Return the (X, Y) coordinate for the center point of the cell that contains the specified text.  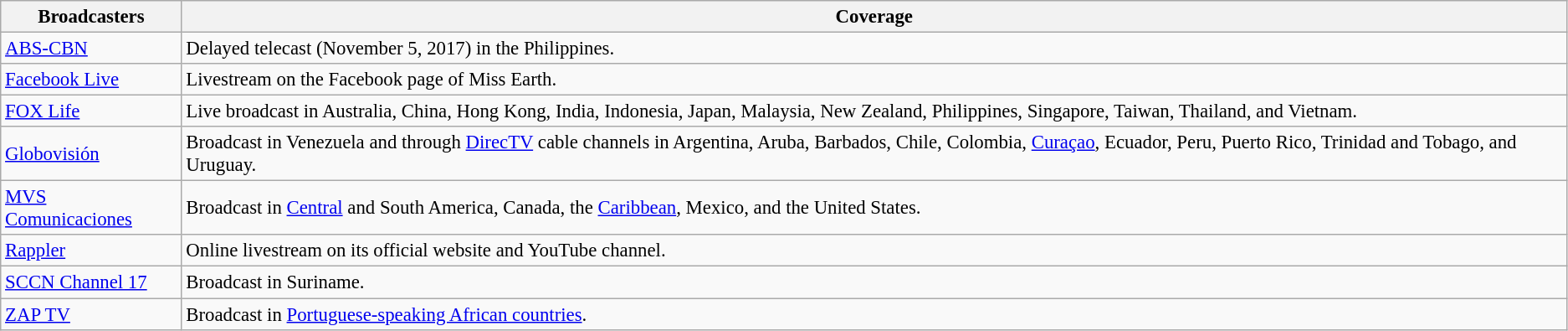
Coverage (874, 17)
Delayed telecast (November 5, 2017) in the Philippines. (874, 49)
Live broadcast in Australia, China, Hong Kong, India, Indonesia, Japan, Malaysia, New Zealand, Philippines, Singapore, Taiwan, Thailand, and Vietnam. (874, 111)
MVS Comunicaciones (91, 208)
Rappler (91, 251)
Facebook Live (91, 80)
Broadcasters (91, 17)
FOX Life (91, 111)
Broadcast in Portuguese-speaking African countries. (874, 314)
Online livestream on its official website and YouTube channel. (874, 251)
SCCN Channel 17 (91, 282)
Broadcast in Suriname. (874, 282)
ZAP TV (91, 314)
ABS-CBN (91, 49)
Globovisión (91, 154)
Broadcast in Central and South America, Canada, the Caribbean, Mexico, and the United States. (874, 208)
Livestream on the Facebook page of Miss Earth. (874, 80)
